Output the (x, y) coordinate of the center of the cell containing the given text.  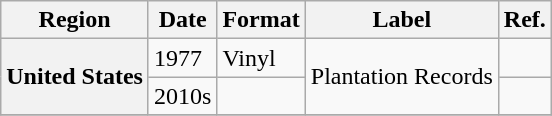
Region (75, 20)
Label (402, 20)
2010s (182, 96)
Plantation Records (402, 77)
Date (182, 20)
Format (261, 20)
United States (75, 77)
Ref. (524, 20)
1977 (182, 58)
Vinyl (261, 58)
